Determine the (X, Y) coordinate at the center of the cell enclosing the given text.  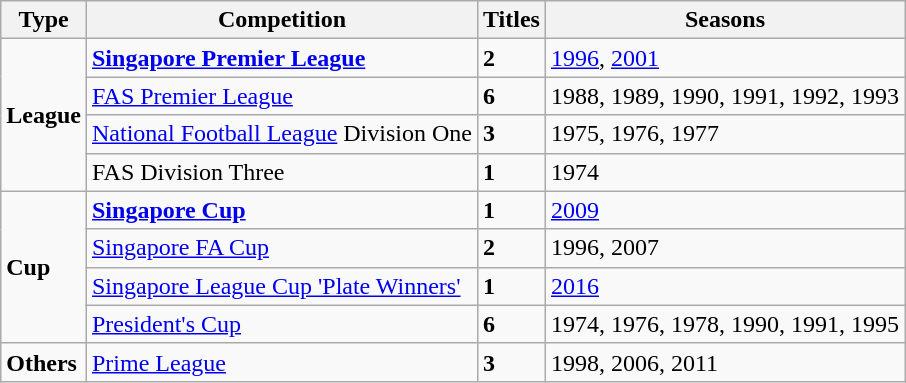
Prime League (282, 362)
Singapore League Cup 'Plate Winners' (282, 286)
Seasons (724, 20)
Singapore FA Cup (282, 248)
2016 (724, 286)
1998, 2006, 2011 (724, 362)
National Football League Division One (282, 134)
1974, 1976, 1978, 1990, 1991, 1995 (724, 324)
FAS Division Three (282, 172)
Titles (511, 20)
1975, 1976, 1977 (724, 134)
Competition (282, 20)
Type (44, 20)
2009 (724, 210)
Singapore Cup (282, 210)
1988, 1989, 1990, 1991, 1992, 1993 (724, 96)
1974 (724, 172)
League (44, 115)
Cup (44, 267)
FAS Premier League (282, 96)
President's Cup (282, 324)
Singapore Premier League (282, 58)
1996, 2001 (724, 58)
Others (44, 362)
1996, 2007 (724, 248)
